Determine the (X, Y) coordinate at the center of the cell enclosing the given text.  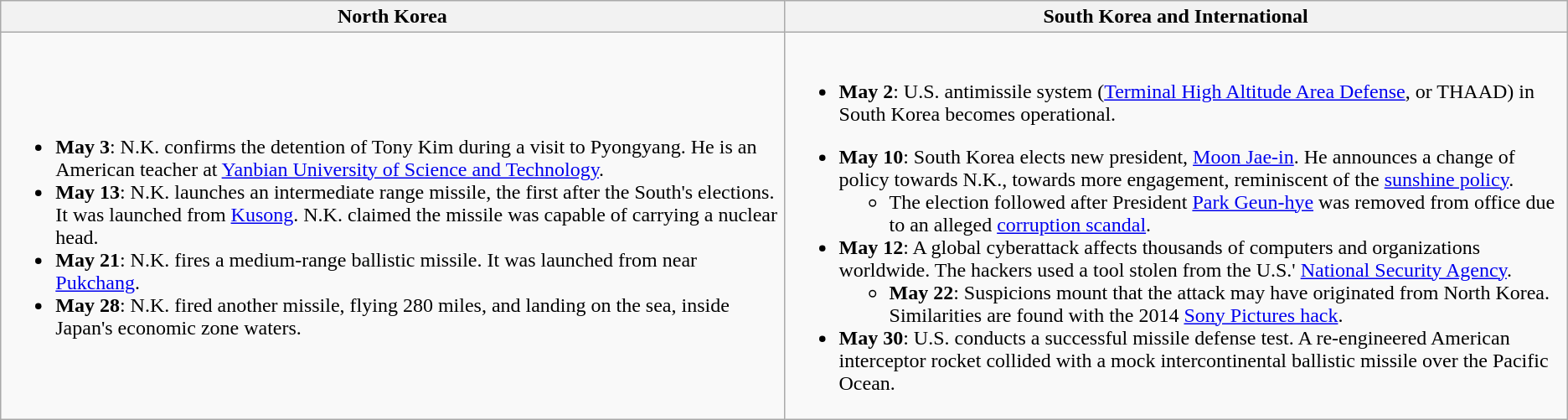
South Korea and International (1176, 17)
North Korea (392, 17)
